Identify which cell holds the provided text, then report its (x, y) central coordinate. 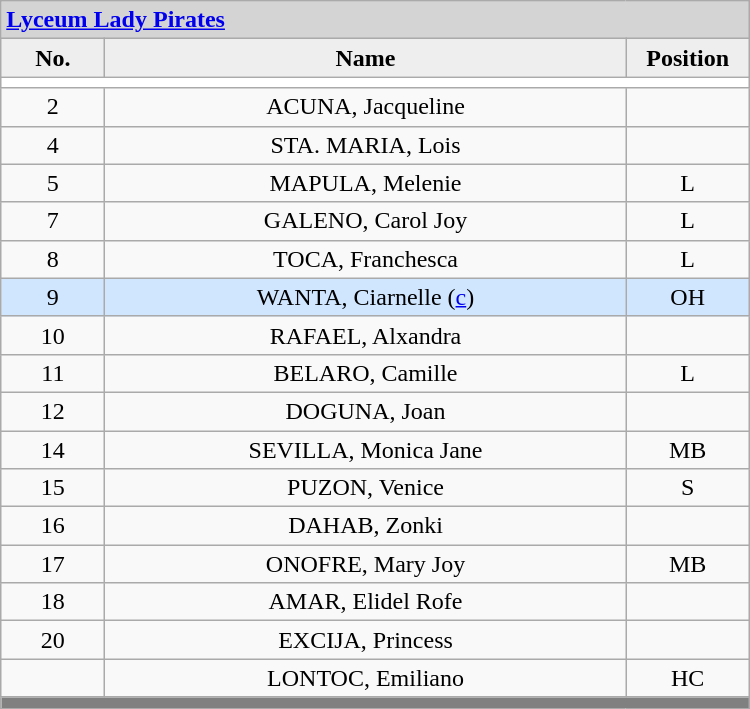
5 (53, 183)
18 (53, 602)
16 (53, 526)
11 (53, 373)
9 (53, 297)
8 (53, 259)
12 (53, 411)
ONOFRE, Mary Joy (366, 564)
15 (53, 488)
20 (53, 640)
RAFAEL, Alxandra (366, 335)
OH (688, 297)
ACUNA, Jacqueline (366, 107)
No. (53, 58)
BELARO, Camille (366, 373)
17 (53, 564)
MAPULA, Melenie (366, 183)
DOGUNA, Joan (366, 411)
4 (53, 145)
LONTOC, Emiliano (366, 678)
SEVILLA, Monica Jane (366, 449)
Lyceum Lady Pirates (375, 20)
HC (688, 678)
7 (53, 221)
14 (53, 449)
Position (688, 58)
GALENO, Carol Joy (366, 221)
TOCA, Franchesca (366, 259)
DAHAB, Zonki (366, 526)
AMAR, Elidel Rofe (366, 602)
2 (53, 107)
10 (53, 335)
EXCIJA, Princess (366, 640)
Name (366, 58)
STA. MARIA, Lois (366, 145)
PUZON, Venice (366, 488)
S (688, 488)
WANTA, Ciarnelle (c) (366, 297)
